Extract the [X, Y] coordinate from the center of the cell holding the provided text.  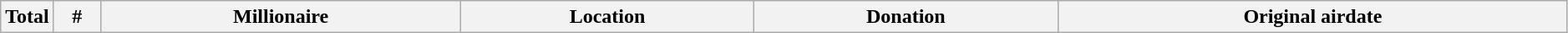
Total [28, 17]
Donation [906, 17]
# [77, 17]
Original airdate [1312, 17]
Millionaire [281, 17]
Location [607, 17]
